Find where the given text appears and provide that cell's center as (x, y) coordinate. 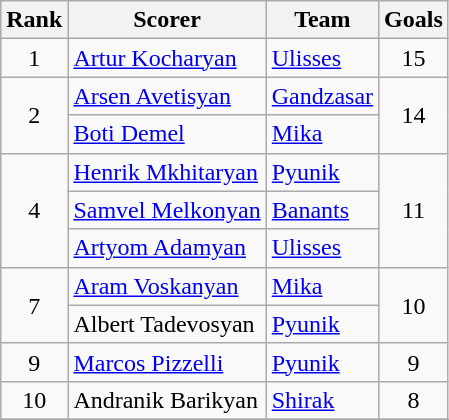
Aram Voskanyan (167, 286)
Marcos Pizzelli (167, 362)
Shirak (322, 400)
14 (414, 115)
1 (34, 58)
Boti Demel (167, 134)
Samvel Melkonyan (167, 210)
Artur Kocharyan (167, 58)
15 (414, 58)
Scorer (167, 20)
Goals (414, 20)
Team (322, 20)
Albert Tadevosyan (167, 324)
Banants (322, 210)
2 (34, 115)
Rank (34, 20)
Artyom Adamyan (167, 248)
4 (34, 210)
Henrik Mkhitaryan (167, 172)
Gandzasar (322, 96)
7 (34, 305)
8 (414, 400)
Andranik Barikyan (167, 400)
Arsen Avetisyan (167, 96)
11 (414, 210)
